Extract the [x, y] coordinate from the center of the cell holding the provided text.  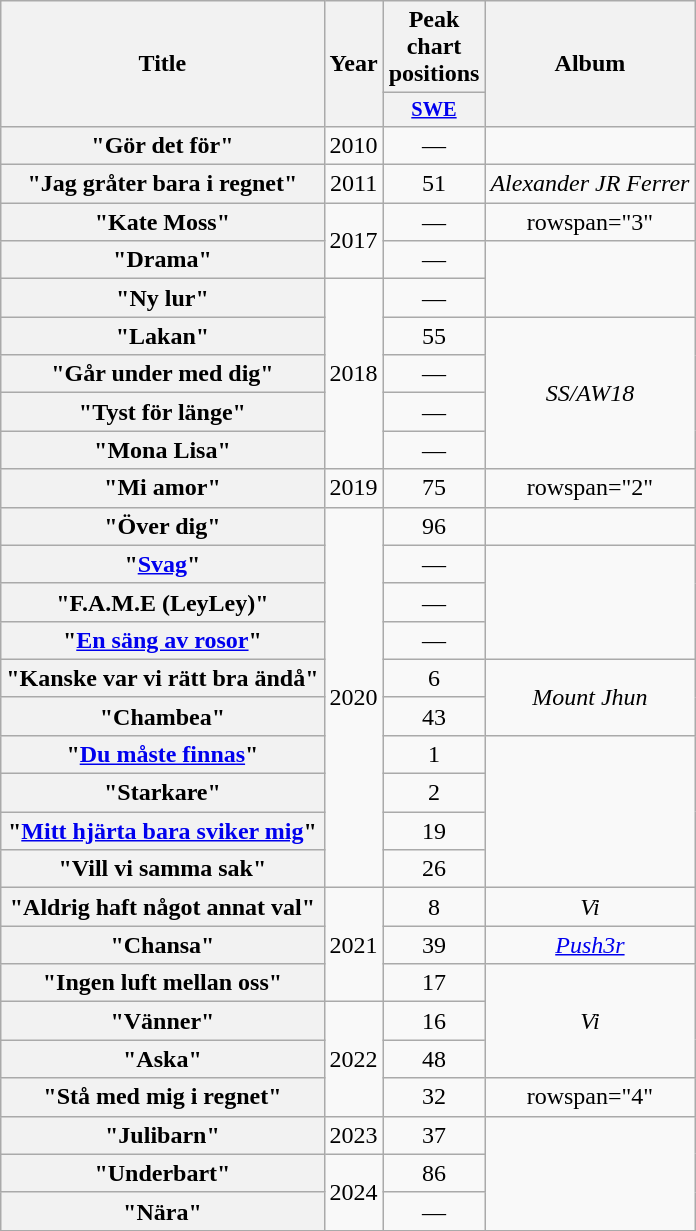
"Vänner" [162, 1021]
Title [162, 64]
Peak chart positions [434, 47]
17 [434, 983]
"Underbart" [162, 1173]
2021 [354, 945]
Alexander JR Ferrer [590, 184]
"Vill vi samma sak" [162, 869]
"Starkare" [162, 793]
2010 [354, 145]
39 [434, 945]
rowspan="3" [590, 222]
1 [434, 754]
2022 [354, 1059]
2020 [354, 698]
"Drama" [162, 260]
"Ny lur" [162, 298]
"Stå med mig i regnet" [162, 1097]
"Mona Lisa" [162, 450]
"Chambea" [162, 716]
"Aska" [162, 1059]
"Aldrig haft något annat val" [162, 907]
"Lakan" [162, 336]
Year [354, 64]
"Ingen luft mellan oss" [162, 983]
2011 [354, 184]
"Jag gråter bara i regnet" [162, 184]
32 [434, 1097]
6 [434, 678]
"Svag" [162, 564]
"Chansa" [162, 945]
48 [434, 1059]
55 [434, 336]
"Kanske var vi rätt bra ändå" [162, 678]
"Kate Moss" [162, 222]
37 [434, 1135]
51 [434, 184]
96 [434, 526]
2024 [354, 1192]
"Går under med dig" [162, 374]
8 [434, 907]
2017 [354, 241]
"Mitt hjärta bara sviker mig" [162, 831]
86 [434, 1173]
"Du måste finnas" [162, 754]
Mount Jhun [590, 697]
Album [590, 64]
"F.A.M.E (LeyLey)" [162, 602]
75 [434, 488]
"En säng av rosor" [162, 640]
43 [434, 716]
"Tyst för länge" [162, 412]
rowspan="2" [590, 488]
2 [434, 793]
26 [434, 869]
2019 [354, 488]
2018 [354, 374]
Push3r [590, 945]
19 [434, 831]
2023 [354, 1135]
"Mi amor" [162, 488]
16 [434, 1021]
"Över dig" [162, 526]
"Julibarn" [162, 1135]
SWE [434, 110]
"Nära" [162, 1211]
"Gör det för" [162, 145]
rowspan="4" [590, 1097]
SS/AW18 [590, 393]
